Scan for the cell matching the given text and deliver its [X, Y] coordinate at center. 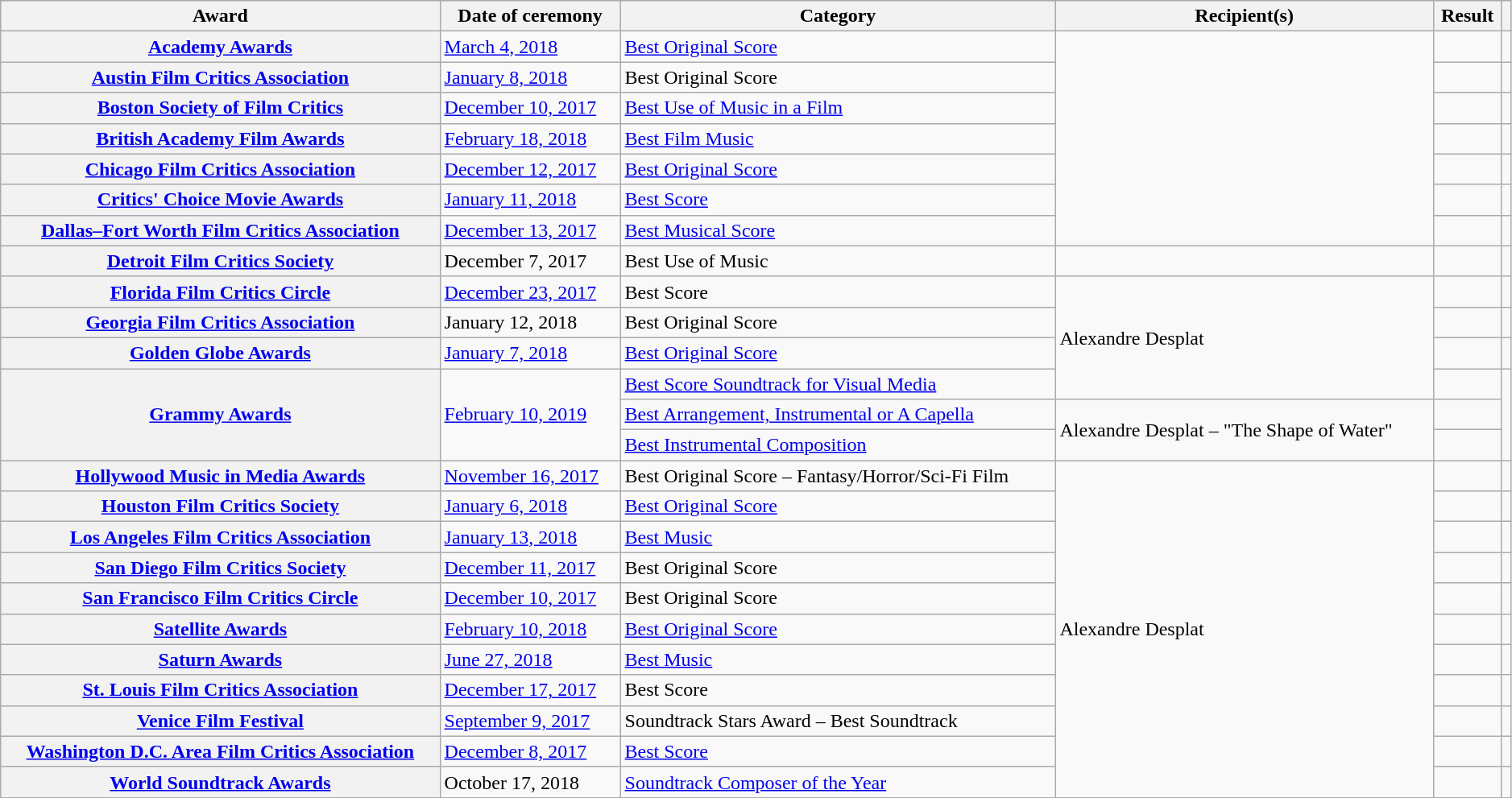
December 23, 2017 [530, 291]
World Soundtrack Awards [221, 782]
June 27, 2018 [530, 659]
September 9, 2017 [530, 721]
Critics' Choice Movie Awards [221, 200]
December 8, 2017 [530, 751]
Soundtrack Composer of the Year [838, 782]
British Academy Film Awards [221, 139]
March 4, 2018 [530, 47]
Soundtrack Stars Award – Best Soundtrack [838, 721]
Best Arrangement, Instrumental or A Capella [838, 415]
January 13, 2018 [530, 537]
Result [1468, 16]
Recipient(s) [1245, 16]
Best Score Soundtrack for Visual Media [838, 384]
December 12, 2017 [530, 169]
Houston Film Critics Society [221, 507]
San Diego Film Critics Society [221, 568]
Boston Society of Film Critics [221, 108]
Best Use of Music [838, 261]
Venice Film Festival [221, 721]
Best Use of Music in a Film [838, 108]
Los Angeles Film Critics Association [221, 537]
San Francisco Film Critics Circle [221, 598]
Dallas–Fort Worth Film Critics Association [221, 230]
Detroit Film Critics Society [221, 261]
December 11, 2017 [530, 568]
Best Musical Score [838, 230]
December 17, 2017 [530, 690]
January 8, 2018 [530, 77]
Washington D.C. Area Film Critics Association [221, 751]
Category [838, 16]
January 12, 2018 [530, 322]
Grammy Awards [221, 415]
Chicago Film Critics Association [221, 169]
Hollywood Music in Media Awards [221, 476]
Best Original Score – Fantasy/Horror/Sci-Fi Film [838, 476]
Date of ceremony [530, 16]
October 17, 2018 [530, 782]
February 18, 2018 [530, 139]
January 11, 2018 [530, 200]
January 6, 2018 [530, 507]
Alexandre Desplat – "The Shape of Water" [1245, 430]
Florida Film Critics Circle [221, 291]
Award [221, 16]
December 7, 2017 [530, 261]
Best Film Music [838, 139]
February 10, 2019 [530, 415]
Satellite Awards [221, 629]
January 7, 2018 [530, 353]
Best Instrumental Composition [838, 445]
Georgia Film Critics Association [221, 322]
November 16, 2017 [530, 476]
February 10, 2018 [530, 629]
Saturn Awards [221, 659]
Austin Film Critics Association [221, 77]
December 13, 2017 [530, 230]
Golden Globe Awards [221, 353]
St. Louis Film Critics Association [221, 690]
Academy Awards [221, 47]
